Capture the cell that displays the provided text and extract its (x, y) central coordinate. 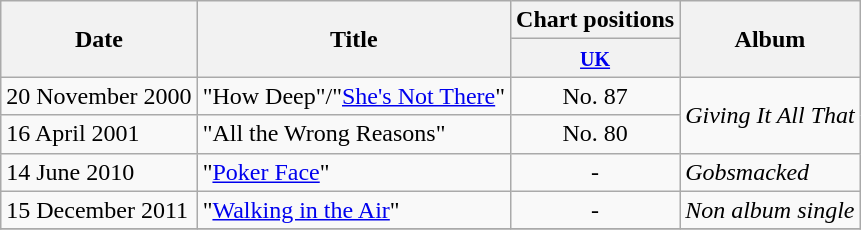
Chart positions (596, 20)
20 November 2000 (99, 96)
15 December 2011 (99, 210)
No. 87 (596, 96)
Giving It All That (770, 115)
Non album single (770, 210)
Date (99, 39)
No. 80 (596, 134)
14 June 2010 (99, 172)
"Walking in the Air" (354, 210)
16 April 2001 (99, 134)
"All the Wrong Reasons" (354, 134)
Gobsmacked (770, 172)
"How Deep"/"She's Not There" (354, 96)
UK (596, 58)
"Poker Face" (354, 172)
Title (354, 39)
Album (770, 39)
